Return the [x, y] coordinate for the center point of the cell that contains the specified text.  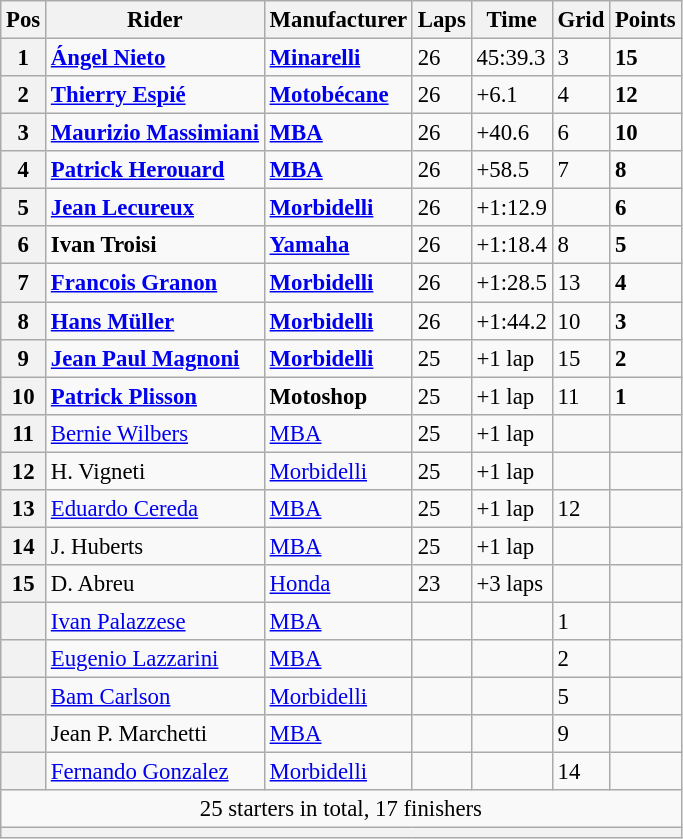
Yamaha [338, 245]
23 [442, 584]
D. Abreu [156, 584]
Bam Carlson [156, 697]
Jean Paul Magnoni [156, 358]
Eugenio Lazzarini [156, 659]
+40.6 [512, 133]
+1:18.4 [512, 245]
Jean Lecureux [156, 208]
J. Huberts [156, 546]
Grid [580, 20]
Time [512, 20]
Ángel Nieto [156, 58]
Bernie Wilbers [156, 433]
H. Vigneti [156, 471]
+6.1 [512, 95]
Hans Müller [156, 321]
45:39.3 [512, 58]
Motobécane [338, 95]
Fernando Gonzalez [156, 772]
Manufacturer [338, 20]
Patrick Plisson [156, 396]
Eduardo Cereda [156, 509]
Laps [442, 20]
Motoshop [338, 396]
+58.5 [512, 170]
Rider [156, 20]
Thierry Espié [156, 95]
Maurizio Massimiani [156, 133]
Honda [338, 584]
25 starters in total, 17 finishers [341, 809]
Points [646, 20]
Jean P. Marchetti [156, 734]
Minarelli [338, 58]
+1:12.9 [512, 208]
Pos [24, 20]
+1:44.2 [512, 321]
Patrick Herouard [156, 170]
+3 laps [512, 584]
+1:28.5 [512, 283]
Francois Granon [156, 283]
Ivan Palazzese [156, 621]
Ivan Troisi [156, 245]
